Output the [X, Y] coordinate of the center of the cell containing the given text.  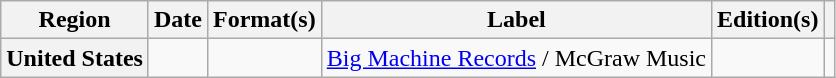
Date [178, 20]
Label [516, 20]
Edition(s) [768, 20]
Format(s) [265, 20]
Big Machine Records / McGraw Music [516, 58]
Region [75, 20]
United States [75, 58]
